Determine the (x, y) coordinate at the center of the cell enclosing the given text.  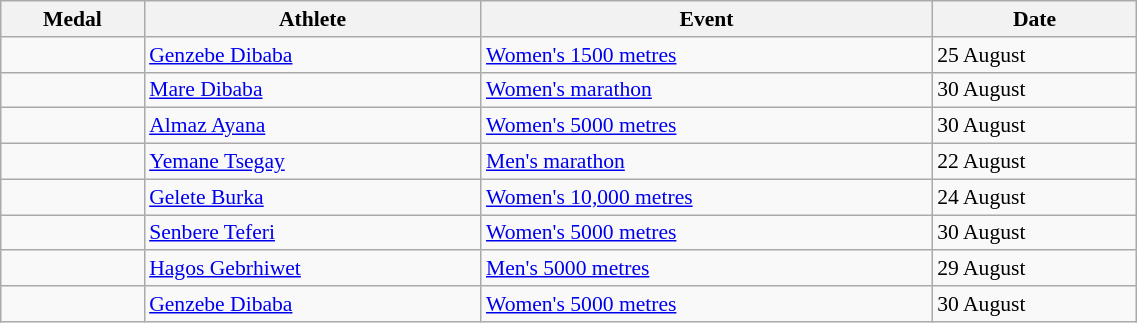
Event (706, 19)
Men's 5000 metres (706, 269)
Men's marathon (706, 162)
Women's 10,000 metres (706, 197)
29 August (1034, 269)
Mare Dibaba (312, 90)
Hagos Gebrhiwet (312, 269)
Medal (72, 19)
24 August (1034, 197)
Yemane Tsegay (312, 162)
Almaz Ayana (312, 126)
22 August (1034, 162)
Women's marathon (706, 90)
Gelete Burka (312, 197)
Women's 1500 metres (706, 55)
Date (1034, 19)
Athlete (312, 19)
25 August (1034, 55)
Senbere Teferi (312, 233)
